Search for the cell housing the specified text and yield its (x, y) center coordinate. 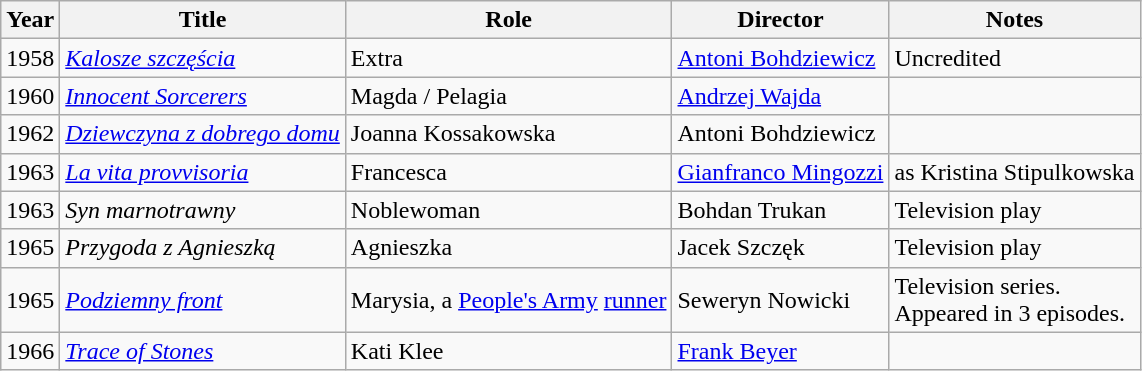
Kati Klee (508, 351)
Agnieszka (508, 248)
Przygoda z Agnieszką (202, 248)
Television series.Appeared in 3 episodes. (1014, 300)
Syn marnotrawny (202, 210)
Trace of Stones (202, 351)
1960 (30, 96)
Year (30, 20)
Role (508, 20)
Uncredited (1014, 58)
Gianfranco Mingozzi (780, 172)
Innocent Sorcerers (202, 96)
Notes (1014, 20)
as Kristina Stipulkowska (1014, 172)
Andrzej Wajda (780, 96)
Joanna Kossakowska (508, 134)
Bohdan Trukan (780, 210)
Noblewoman (508, 210)
Podziemny front (202, 300)
La vita provvisoria (202, 172)
Francesca (508, 172)
Marysia, a People's Army runner (508, 300)
Seweryn Nowicki (780, 300)
Frank Beyer (780, 351)
Extra (508, 58)
1962 (30, 134)
Magda / Pelagia (508, 96)
Dziewczyna z dobrego domu (202, 134)
Director (780, 20)
1958 (30, 58)
Kalosze szczęścia (202, 58)
Jacek Szczęk (780, 248)
1966 (30, 351)
Title (202, 20)
